Determine the (x, y) coordinate at the center of the cell enclosing the given text.  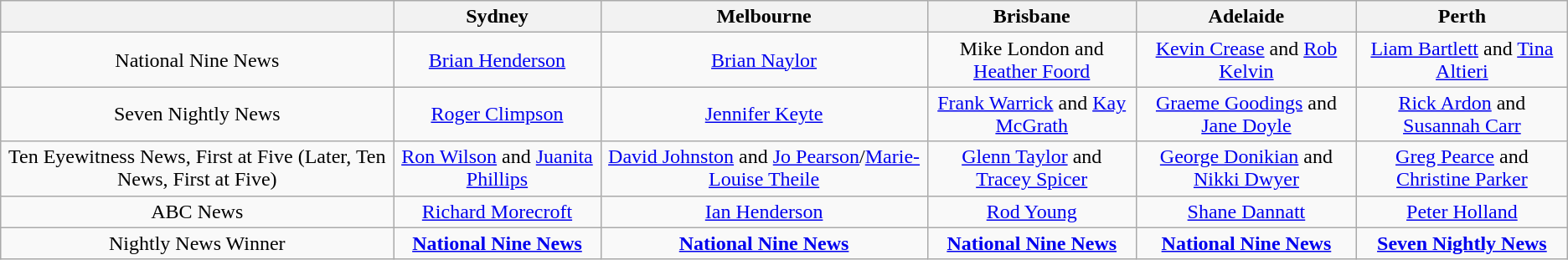
Perth (1462, 17)
Rod Young (1032, 212)
Greg Pearce and Christine Parker (1462, 169)
Ian Henderson (764, 212)
David Johnston and Jo Pearson/Marie-Louise Theile (764, 169)
Roger Climpson (498, 114)
Jennifer Keyte (764, 114)
Mike London and Heather Foord (1032, 60)
Liam Bartlett and Tina Altieri (1462, 60)
Adelaide (1246, 17)
Nightly News Winner (198, 243)
ABC News (198, 212)
Brian Henderson (498, 60)
Kevin Crease and Rob Kelvin (1246, 60)
Frank Warrick and Kay McGrath (1032, 114)
Ron Wilson and Juanita Phillips (498, 169)
Glenn Taylor and Tracey Spicer (1032, 169)
Ten Eyewitness News, First at Five (Later, Ten News, First at Five) (198, 169)
Melbourne (764, 17)
Shane Dannatt (1246, 212)
Richard Morecroft (498, 212)
Brian Naylor (764, 60)
Brisbane (1032, 17)
George Donikian and Nikki Dwyer (1246, 169)
Graeme Goodings and Jane Doyle (1246, 114)
Rick Ardon and Susannah Carr (1462, 114)
Peter Holland (1462, 212)
Sydney (498, 17)
